Output the (X, Y) coordinate of the center of the cell containing the given text.  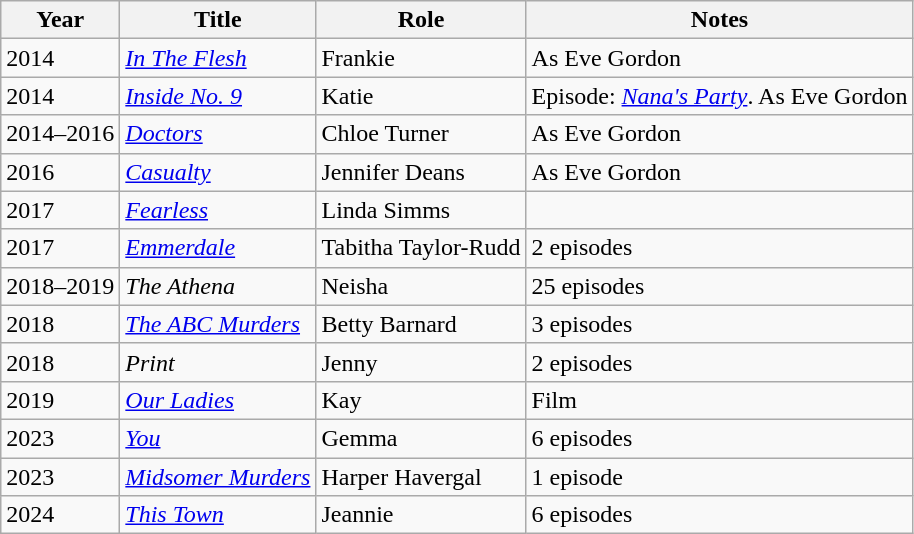
Katie (421, 96)
Casualty (218, 172)
Chloe Turner (421, 134)
Doctors (218, 134)
The ABC Murders (218, 324)
This Town (218, 515)
2024 (60, 515)
Year (60, 20)
Role (421, 20)
Jeannie (421, 515)
Film (720, 400)
Notes (720, 20)
3 episodes (720, 324)
Linda Simms (421, 210)
You (218, 438)
Gemma (421, 438)
2016 (60, 172)
Title (218, 20)
Tabitha Taylor-Rudd (421, 248)
Our Ladies (218, 400)
In The Flesh (218, 58)
Fearless (218, 210)
Frankie (421, 58)
25 episodes (720, 286)
Midsomer Murders (218, 477)
Print (218, 362)
Kay (421, 400)
2014–2016 (60, 134)
Harper Havergal (421, 477)
Episode: Nana's Party. As Eve Gordon (720, 96)
Neisha (421, 286)
Emmerdale (218, 248)
Jennifer Deans (421, 172)
Inside No. 9 (218, 96)
1 episode (720, 477)
The Athena (218, 286)
Jenny (421, 362)
2018–2019 (60, 286)
Betty Barnard (421, 324)
2019 (60, 400)
